Scan for the cell matching the given text and deliver its [x, y] coordinate at center. 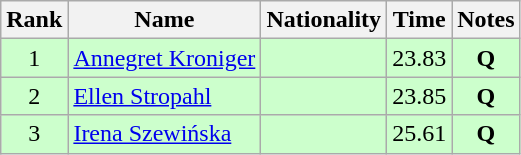
3 [34, 134]
23.83 [420, 58]
1 [34, 58]
Ellen Stropahl [164, 96]
25.61 [420, 134]
Nationality [324, 20]
Name [164, 20]
Annegret Kroniger [164, 58]
2 [34, 96]
23.85 [420, 96]
Rank [34, 20]
Irena Szewińska [164, 134]
Time [420, 20]
Notes [486, 20]
